Return the [x, y] coordinate for the center point of the cell that contains the specified text.  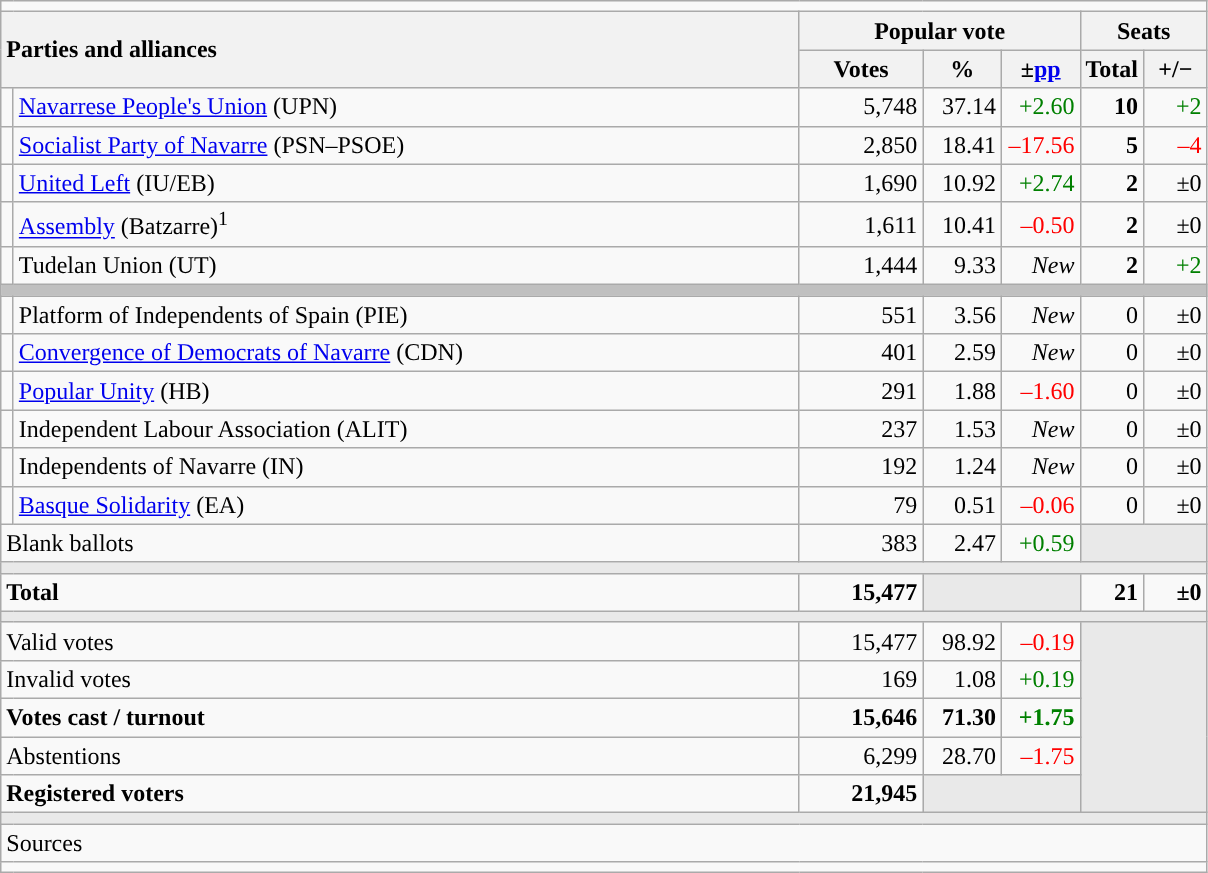
Navarrese People's Union (UPN) [406, 107]
+2.74 [1040, 183]
Convergence of Democrats of Navarre (CDN) [406, 353]
18.41 [962, 145]
291 [861, 391]
Abstentions [400, 756]
+2.60 [1040, 107]
1,690 [861, 183]
Seats [1144, 31]
–1.60 [1040, 391]
10.41 [962, 224]
169 [861, 679]
–1.75 [1040, 756]
2,850 [861, 145]
0.51 [962, 505]
Valid votes [400, 641]
Basque Solidarity (EA) [406, 505]
1.08 [962, 679]
Independent Labour Association (ALIT) [406, 429]
+0.19 [1040, 679]
–0.19 [1040, 641]
21 [1112, 592]
Blank ballots [400, 543]
551 [861, 315]
Sources [604, 843]
–4 [1176, 145]
28.70 [962, 756]
15,646 [861, 718]
+1.75 [1040, 718]
Invalid votes [400, 679]
9.33 [962, 266]
1.88 [962, 391]
±pp [1040, 69]
1.24 [962, 467]
79 [861, 505]
2.59 [962, 353]
Platform of Independents of Spain (PIE) [406, 315]
+/− [1176, 69]
–0.06 [1040, 505]
37.14 [962, 107]
Assembly (Batzarre)1 [406, 224]
98.92 [962, 641]
237 [861, 429]
5 [1112, 145]
Votes cast / turnout [400, 718]
Parties and alliances [400, 50]
Tudelan Union (UT) [406, 266]
10.92 [962, 183]
5,748 [861, 107]
Socialist Party of Navarre (PSN–PSOE) [406, 145]
1,444 [861, 266]
383 [861, 543]
6,299 [861, 756]
–17.56 [1040, 145]
10 [1112, 107]
21,945 [861, 794]
401 [861, 353]
+0.59 [1040, 543]
1.53 [962, 429]
Popular vote [940, 31]
3.56 [962, 315]
Registered voters [400, 794]
% [962, 69]
192 [861, 467]
United Left (IU/EB) [406, 183]
Votes [861, 69]
71.30 [962, 718]
Independents of Navarre (IN) [406, 467]
2.47 [962, 543]
1,611 [861, 224]
–0.50 [1040, 224]
Popular Unity (HB) [406, 391]
